Search for the cell housing the specified text and yield its [X, Y] center coordinate. 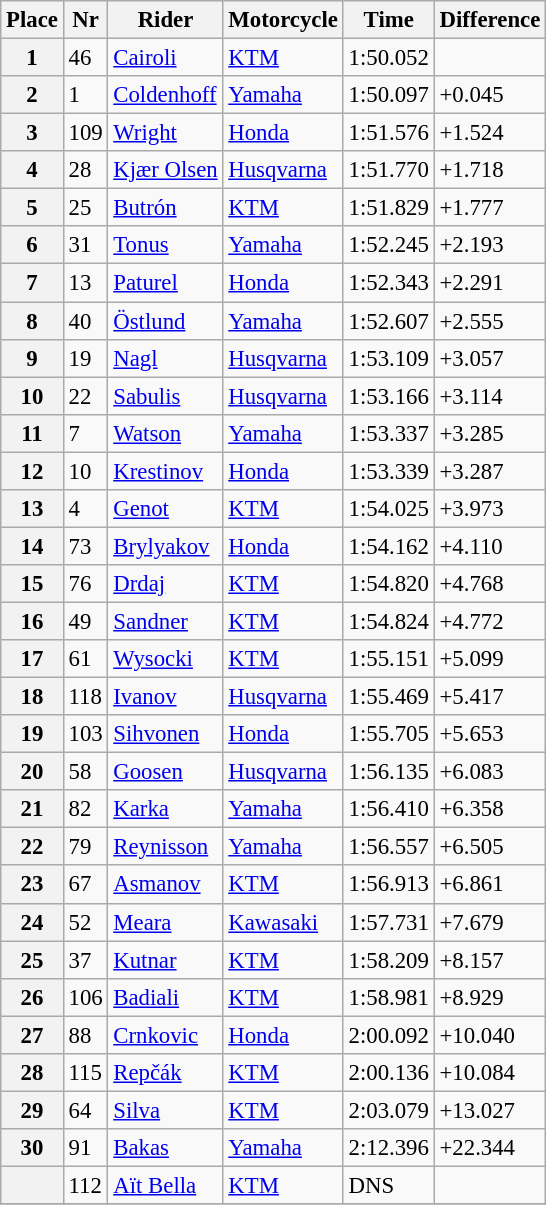
+5.653 [490, 734]
1:54.824 [388, 621]
17 [32, 659]
1:53.337 [388, 433]
52 [86, 922]
+5.099 [490, 659]
6 [32, 245]
15 [32, 584]
73 [86, 546]
1:53.166 [388, 396]
Tonus [166, 245]
109 [86, 133]
1:52.607 [388, 321]
Kawasaki [283, 922]
1:56.135 [388, 772]
37 [86, 960]
11 [32, 433]
118 [86, 697]
Butrón [166, 208]
Rider [166, 20]
2:00.136 [388, 1073]
Östlund [166, 321]
2:00.092 [388, 1035]
Sihvonen [166, 734]
5 [32, 208]
1:53.339 [388, 471]
1:51.829 [388, 208]
106 [86, 997]
Kutnar [166, 960]
1:54.820 [388, 584]
Difference [490, 20]
Meara [166, 922]
Kjær Olsen [166, 170]
+6.083 [490, 772]
103 [86, 734]
+8.929 [490, 997]
1:58.209 [388, 960]
1:51.770 [388, 170]
1:55.469 [388, 697]
115 [86, 1073]
29 [32, 1110]
Nr [86, 20]
91 [86, 1148]
Karka [166, 809]
Paturel [166, 283]
Krestinov [166, 471]
1:55.705 [388, 734]
Wright [166, 133]
1:56.410 [388, 809]
Cairoli [166, 58]
88 [86, 1035]
DNS [388, 1185]
3 [32, 133]
2:03.079 [388, 1110]
23 [32, 885]
Goosen [166, 772]
Place [32, 20]
24 [32, 922]
+13.027 [490, 1110]
79 [86, 847]
Drdaj [166, 584]
Silva [166, 1110]
+1.524 [490, 133]
1:55.151 [388, 659]
40 [86, 321]
76 [86, 584]
1:56.913 [388, 885]
+5.417 [490, 697]
1:54.025 [388, 509]
+1.777 [490, 208]
9 [32, 358]
64 [86, 1110]
2 [32, 95]
+6.861 [490, 885]
+1.718 [490, 170]
Nagl [166, 358]
Coldenhoff [166, 95]
30 [32, 1148]
+10.084 [490, 1073]
1:52.245 [388, 245]
8 [32, 321]
Asmanov [166, 885]
1:53.109 [388, 358]
+3.973 [490, 509]
+3.287 [490, 471]
Sandner [166, 621]
Crnkovic [166, 1035]
14 [32, 546]
+6.505 [490, 847]
27 [32, 1035]
+7.679 [490, 922]
Aït Bella [166, 1185]
+3.114 [490, 396]
Brylyakov [166, 546]
+2.555 [490, 321]
16 [32, 621]
18 [32, 697]
58 [86, 772]
+10.040 [490, 1035]
1:56.557 [388, 847]
20 [32, 772]
+8.157 [490, 960]
112 [86, 1185]
Wysocki [166, 659]
Ivanov [166, 697]
2:12.396 [388, 1148]
12 [32, 471]
Watson [166, 433]
26 [32, 997]
49 [86, 621]
1:51.576 [388, 133]
Genot [166, 509]
+3.057 [490, 358]
+0.045 [490, 95]
1:52.343 [388, 283]
46 [86, 58]
1:57.731 [388, 922]
Badiali [166, 997]
+4.772 [490, 621]
82 [86, 809]
+2.291 [490, 283]
Motorcycle [283, 20]
Sabulis [166, 396]
61 [86, 659]
Reynisson [166, 847]
+3.285 [490, 433]
21 [32, 809]
+22.344 [490, 1148]
67 [86, 885]
+2.193 [490, 245]
31 [86, 245]
1:50.097 [388, 95]
1:58.981 [388, 997]
1:50.052 [388, 58]
Repčák [166, 1073]
+4.110 [490, 546]
Time [388, 20]
+4.768 [490, 584]
Bakas [166, 1148]
1:54.162 [388, 546]
+6.358 [490, 809]
